Output the (x, y) coordinate of the center of the cell containing the given text.  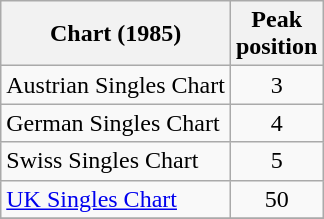
UK Singles Chart (116, 199)
German Singles Chart (116, 123)
Austrian Singles Chart (116, 85)
4 (276, 123)
3 (276, 85)
Swiss Singles Chart (116, 161)
Chart (1985) (116, 34)
50 (276, 199)
5 (276, 161)
Peakposition (276, 34)
